Return the (x, y) coordinate for the center point of the cell that contains the specified text.  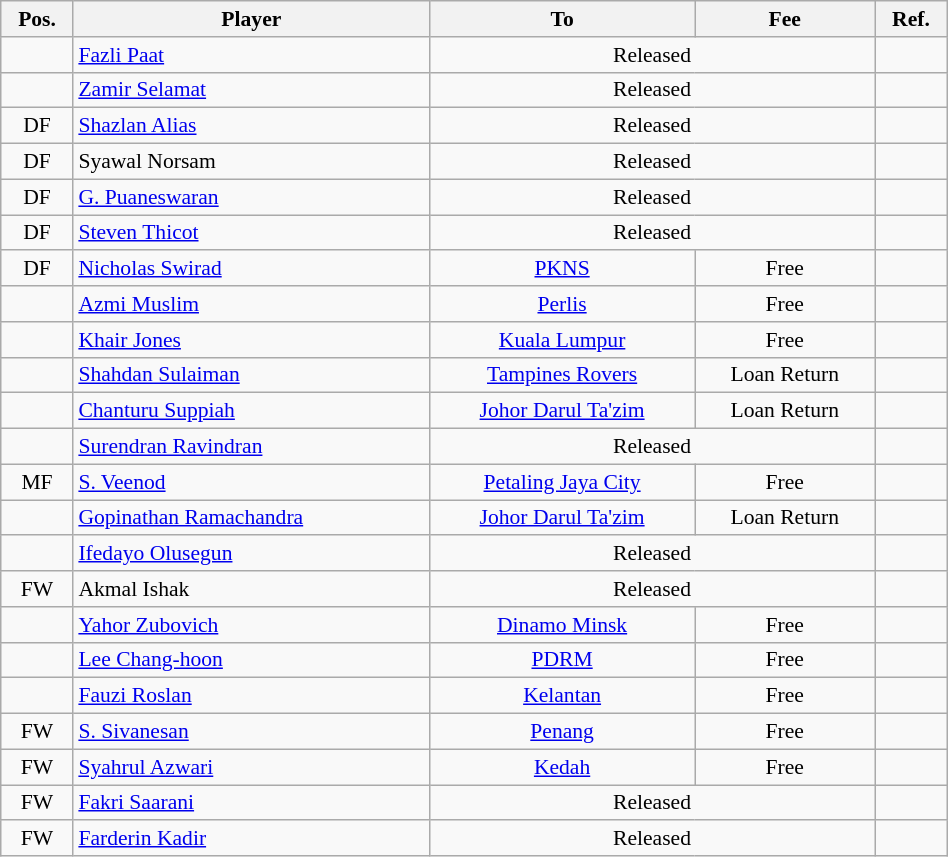
Petaling Jaya City (562, 482)
Fazli Paat (251, 55)
Tampines Rovers (562, 375)
Surendran Ravindran (251, 447)
Nicholas Swirad (251, 269)
Shazlan Alias (251, 126)
MF (38, 482)
Steven Thicot (251, 233)
Pos. (38, 19)
Fee (785, 19)
Gopinathan Ramachandra (251, 518)
Zamir Selamat (251, 90)
Kelantan (562, 696)
Chanturu Suppiah (251, 411)
Ifedayo Olusegun (251, 554)
S. Veenod (251, 482)
Shahdan Sulaiman (251, 375)
G. Puaneswaran (251, 197)
Akmal Ishak (251, 589)
Ref. (912, 19)
Azmi Muslim (251, 304)
To (562, 19)
Lee Chang-hoon (251, 660)
Fauzi Roslan (251, 696)
PDRM (562, 660)
Yahor Zubovich (251, 625)
Player (251, 19)
Syawal Norsam (251, 162)
Kuala Lumpur (562, 340)
Penang (562, 732)
Khair Jones (251, 340)
S. Sivanesan (251, 732)
PKNS (562, 269)
Kedah (562, 767)
Dinamo Minsk (562, 625)
Perlis (562, 304)
Syahrul Azwari (251, 767)
Fakri Saarani (251, 803)
Farderin Kadir (251, 839)
